Return (x, y) of the center of cell containing provided text 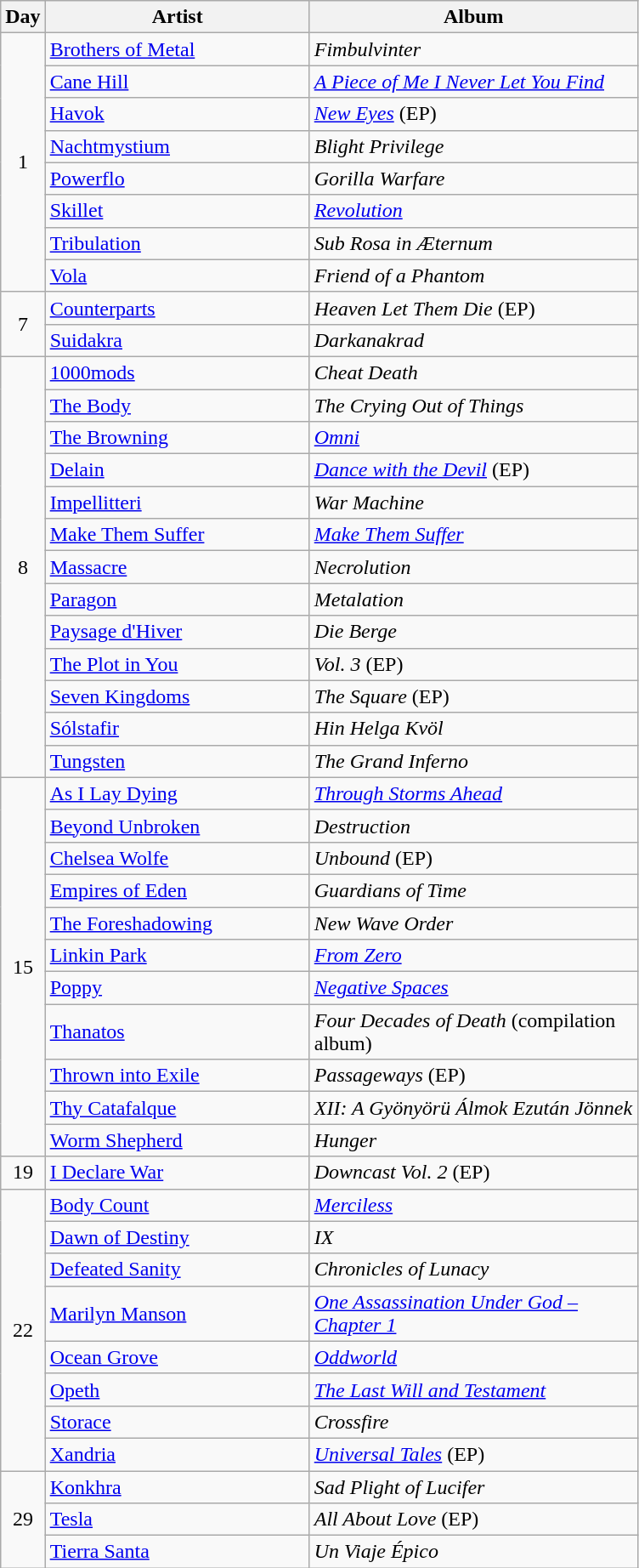
Vola (177, 276)
Passageways (EP) (473, 1076)
Un Viaje Épico (473, 1552)
All About Love (EP) (473, 1520)
Guardians of Time (473, 890)
Opeth (177, 1389)
Counterparts (177, 308)
Downcast Vol. 2 (EP) (473, 1173)
Konkhra (177, 1487)
Body Count (177, 1205)
Linkin Park (177, 956)
Fimbulvinter (473, 49)
The Square (EP) (473, 696)
The Plot in You (177, 664)
Skillet (177, 211)
Paragon (177, 599)
Thy Catafalque (177, 1108)
Universal Tales (EP) (473, 1454)
Empires of Eden (177, 890)
Massacre (177, 567)
XII: A Gyönyörü Álmok Ezután Jönnek (473, 1108)
7 (23, 324)
The Last Will and Testament (473, 1389)
Storace (177, 1422)
New Eyes (EP) (473, 114)
Artist (177, 17)
War Machine (473, 503)
Cane Hill (177, 82)
Destruction (473, 826)
Through Storms Ahead (473, 793)
One Assassination Under God – Chapter 1 (473, 1313)
Havok (177, 114)
Tungsten (177, 761)
Necrolution (473, 567)
Dawn of Destiny (177, 1237)
Paysage d'Hiver (177, 632)
IX (473, 1237)
Cheat Death (473, 372)
Ocean Grove (177, 1357)
Blight Privilege (473, 146)
Vol. 3 (EP) (473, 664)
Hunger (473, 1140)
22 (23, 1330)
19 (23, 1173)
Tierra Santa (177, 1552)
Delain (177, 470)
New Wave Order (473, 923)
8 (23, 566)
15 (23, 967)
Sub Rosa in Æternum (473, 243)
Brothers of Metal (177, 49)
Merciless (473, 1205)
Oddworld (473, 1357)
Beyond Unbroken (177, 826)
Defeated Sanity (177, 1270)
I Declare War (177, 1173)
Worm Shepherd (177, 1140)
Tribulation (177, 243)
Crossfire (473, 1422)
Gorilla Warfare (473, 179)
Heaven Let Them Die (EP) (473, 308)
Suidakra (177, 340)
Sólstafir (177, 729)
29 (23, 1520)
Dance with the Devil (EP) (473, 470)
1000mods (177, 372)
Friend of a Phantom (473, 276)
Metalation (473, 599)
Darkanakrad (473, 340)
Day (23, 17)
Powerflo (177, 179)
Nachtmystium (177, 146)
Tesla (177, 1520)
The Browning (177, 438)
From Zero (473, 956)
Unbound (EP) (473, 858)
The Crying Out of Things (473, 406)
As I Lay Dying (177, 793)
Four Decades of Death (compilation album) (473, 1032)
Negative Spaces (473, 988)
Thrown into Exile (177, 1076)
Poppy (177, 988)
Seven Kingdoms (177, 696)
Impellitteri (177, 503)
The Body (177, 406)
Marilyn Manson (177, 1313)
Chelsea Wolfe (177, 858)
1 (23, 162)
Chronicles of Lunacy (473, 1270)
The Grand Inferno (473, 761)
Album (473, 17)
The Foreshadowing (177, 923)
Hin Helga Kvöl (473, 729)
Xandria (177, 1454)
Die Berge (473, 632)
Sad Plight of Lucifer (473, 1487)
Revolution (473, 211)
A Piece of Me I Never Let You Find (473, 82)
Omni (473, 438)
Thanatos (177, 1032)
